Identify which cell holds the provided text, then report its [x, y] central coordinate. 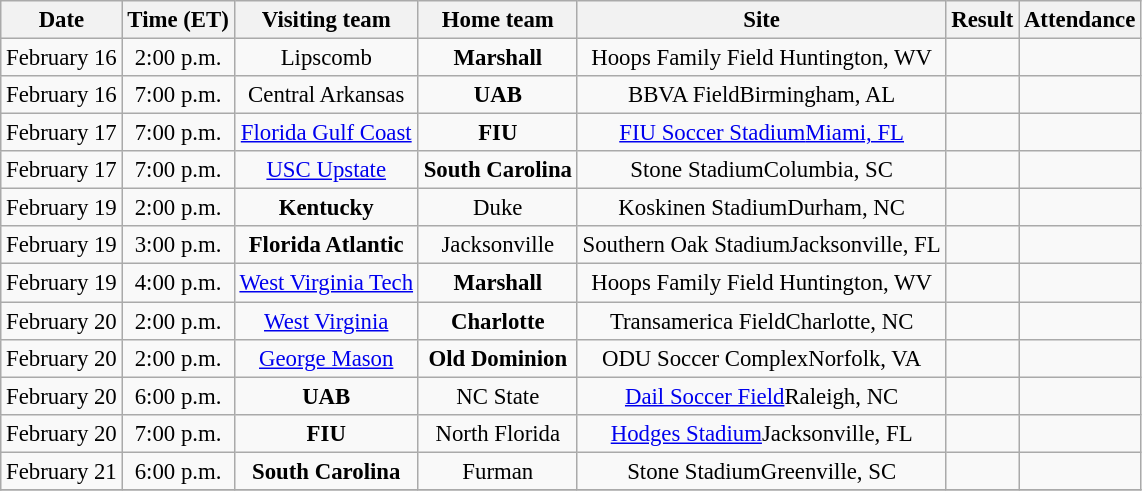
Time (ET) [178, 20]
FIU Soccer StadiumMiami, FL [762, 133]
Furman [498, 471]
February 21 [62, 471]
Date [62, 20]
Koskinen StadiumDurham, NC [762, 208]
Kentucky [326, 208]
Hodges StadiumJacksonville, FL [762, 433]
Result [982, 20]
3:00 p.m. [178, 245]
Florida Atlantic [326, 245]
Site [762, 20]
Jacksonville [498, 245]
NC State [498, 396]
Charlotte [498, 321]
Stone StadiumColumbia, SC [762, 170]
North Florida [498, 433]
Stone StadiumGreenville, SC [762, 471]
Transamerica FieldCharlotte, NC [762, 321]
West Virginia [326, 321]
ODU Soccer ComplexNorfolk, VA [762, 358]
Attendance [1080, 20]
4:00 p.m. [178, 283]
West Virginia Tech [326, 283]
Home team [498, 20]
Florida Gulf Coast [326, 133]
USC Upstate [326, 170]
Southern Oak StadiumJacksonville, FL [762, 245]
George Mason [326, 358]
Central Arkansas [326, 95]
Dail Soccer FieldRaleigh, NC [762, 396]
Visiting team [326, 20]
Lipscomb [326, 58]
Old Dominion [498, 358]
Duke [498, 208]
BBVA FieldBirmingham, AL [762, 95]
